Determine the (x, y) coordinate at the center of the cell enclosing the given text.  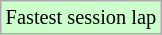
Fastest session lap (81, 17)
